Capture the cell that displays the provided text and extract its (X, Y) central coordinate. 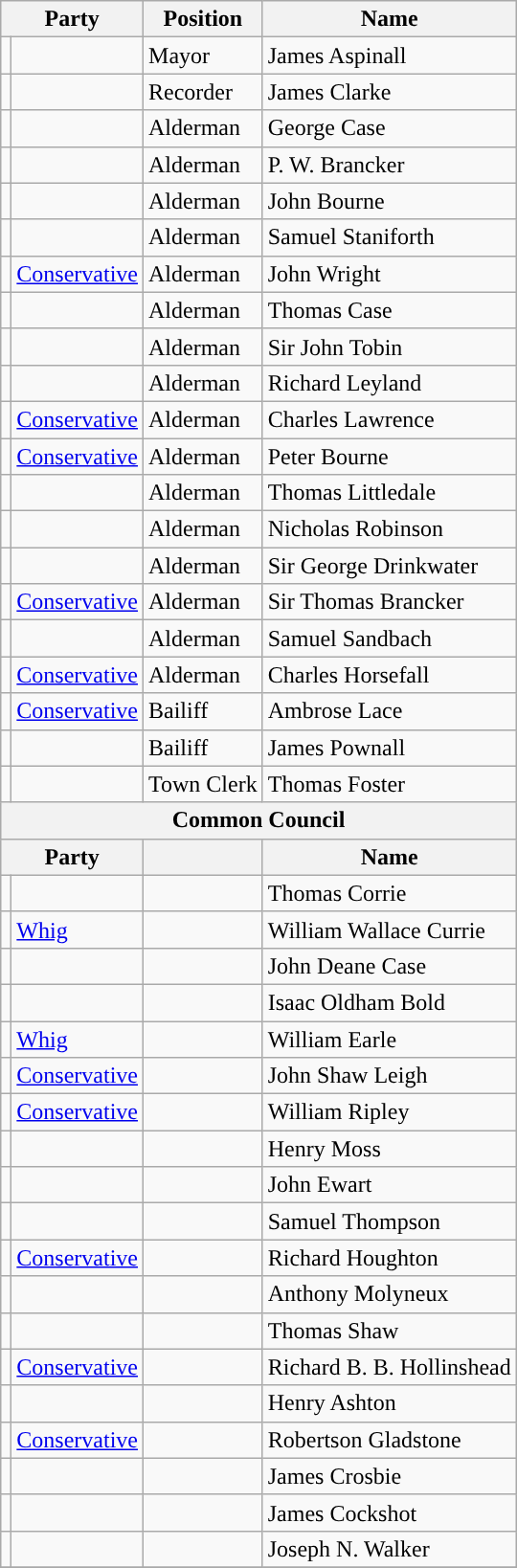
Richard Leyland (389, 383)
Sir George Drinkwater (389, 566)
Robertson Gladstone (389, 1440)
Samuel Thompson (389, 1221)
Common Council (258, 820)
Thomas Foster (389, 784)
Henry Ashton (389, 1403)
Thomas Corrie (389, 893)
P. W. Brancker (389, 165)
John Shaw Leigh (389, 1076)
William Earle (389, 1039)
Anthony Molyneux (389, 1294)
Isaac Oldham Bold (389, 1002)
Richard B. B. Hollinshead (389, 1367)
William Wallace Currie (389, 930)
Joseph N. Walker (389, 1549)
George Case (389, 128)
Position (203, 19)
Ambrose Lace (389, 711)
James Clarke (389, 92)
James Crosbie (389, 1476)
Samuel Staniforth (389, 237)
Nicholas Robinson (389, 529)
James Pownall (389, 748)
John Deane Case (389, 966)
Sir Thomas Brancker (389, 602)
Mayor (203, 56)
Charles Horsefall (389, 675)
Town Clerk (203, 784)
Samuel Sandbach (389, 638)
Recorder (203, 92)
John Wright (389, 274)
Thomas Shaw (389, 1331)
Charles Lawrence (389, 419)
James Aspinall (389, 56)
John Bourne (389, 201)
James Cockshot (389, 1512)
John Ewart (389, 1185)
Sir John Tobin (389, 347)
Richard Houghton (389, 1258)
Thomas Littledale (389, 493)
Peter Bourne (389, 457)
Thomas Case (389, 310)
William Ripley (389, 1112)
Henry Moss (389, 1149)
